Determine the [X, Y] coordinate at the center of the cell enclosing the given text.  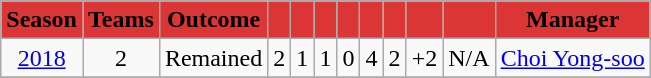
4 [372, 58]
Teams [120, 20]
2018 [42, 58]
Season [42, 20]
0 [348, 58]
Manager [572, 20]
Outcome [213, 20]
Remained [213, 58]
N/A [469, 58]
Choi Yong-soo [572, 58]
+2 [424, 58]
